Return [x, y] of the center of cell containing provided text 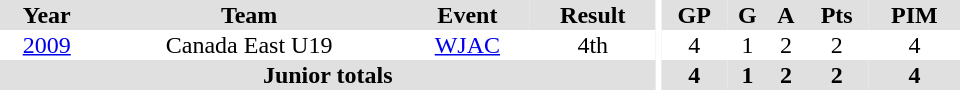
Event [468, 15]
Result [592, 15]
GP [694, 15]
Junior totals [328, 75]
Pts [837, 15]
G [748, 15]
WJAC [468, 45]
Team [250, 15]
4th [592, 45]
Year [47, 15]
PIM [914, 15]
2009 [47, 45]
A [786, 15]
Canada East U19 [250, 45]
